Identify which cell holds the provided text, then report its (X, Y) central coordinate. 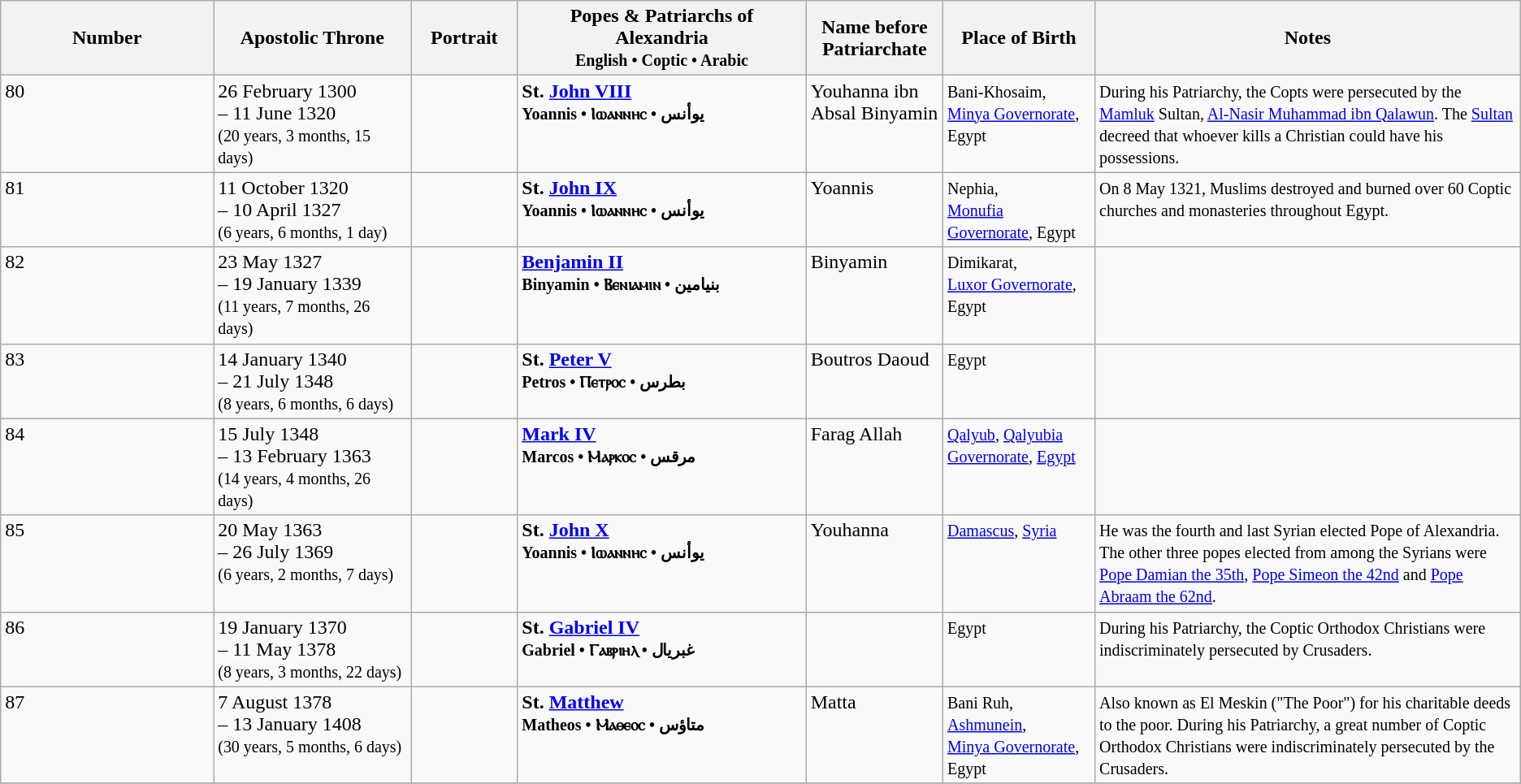
87 (107, 734)
19 January 1370– 11 May 1378(8 years, 3 months, 22 days) (312, 649)
St. John IXYoannis • Ⲓⲱⲁⲛⲛⲏⲥ • يوأنس (661, 210)
Number (107, 38)
On 8 May 1321, Muslims destroyed and burned over 60 Coptic churches and monasteries throughout Egypt. (1308, 210)
St. MatthewMatheos • Ⲙⲁⲑⲉⲟⲥ • متاؤس (661, 734)
Farag Allah (874, 466)
Boutros Daoud (874, 381)
Binyamin (874, 296)
80 (107, 123)
82 (107, 296)
Dimikarat,Luxor Governorate, Egypt (1019, 296)
85 (107, 564)
Matta (874, 734)
St. John VIIIYoannis • Ⲓⲱⲁⲛⲛⲏⲥ • يوأنس (661, 123)
Mark IVMarcos • Ⲙⲁⲣⲕⲟⲥ • مرقس (661, 466)
14 January 1340– 21 July 1348(8 years, 6 months, 6 days) (312, 381)
Popes & Patriarchs of AlexandriaEnglish • Coptic • Arabic (661, 38)
Name before Patriarchate (874, 38)
Place of Birth (1019, 38)
84 (107, 466)
Qalyub, Qalyubia Governorate, Egypt (1019, 466)
Youhanna (874, 564)
St. Gabriel IVGabriel • Ⲅⲁⲃⲣⲓⲏⲗ • غبريال (661, 649)
Nephia, Monufia Governorate, Egypt (1019, 210)
During his Patriarchy, the Coptic Orthodox Christians were indiscriminately persecuted by Crusaders. (1308, 649)
Notes (1308, 38)
Portrait (465, 38)
20 May 1363– 26 July 1369(6 years, 2 months, 7 days) (312, 564)
Bani Ruh, Ashmunein, Minya Governorate, Egypt (1019, 734)
Benjamin IIBinyamin • Ⲃⲉⲛⲓⲁⲙⲓⲛ • بنيامين (661, 296)
Yoannis (874, 210)
Damascus, Syria (1019, 564)
83 (107, 381)
Apostolic Throne (312, 38)
23 May 1327– 19 January 1339(11 years, 7 months, 26 days) (312, 296)
86 (107, 649)
11 October 1320– 10 April 1327(6 years, 6 months, 1 day) (312, 210)
7 August 1378– 13 January 1408(30 years, 5 months, 6 days) (312, 734)
Youhanna ibn Absal Binyamin (874, 123)
St. Peter VPetros • Ⲡⲉⲧⲣⲟⲥ • بطرس (661, 381)
26 February 1300– 11 June 1320(20 years, 3 months, 15 days) (312, 123)
15 July 1348– 13 February 1363(14 years, 4 months, 26 days) (312, 466)
Bani-Khosaim,Minya Governorate, Egypt (1019, 123)
81 (107, 210)
St. John XYoannis • Ⲓⲱⲁⲛⲛⲏⲥ • يوأنس (661, 564)
